Return the (X, Y) coordinate for the center point of the cell that contains the specified text.  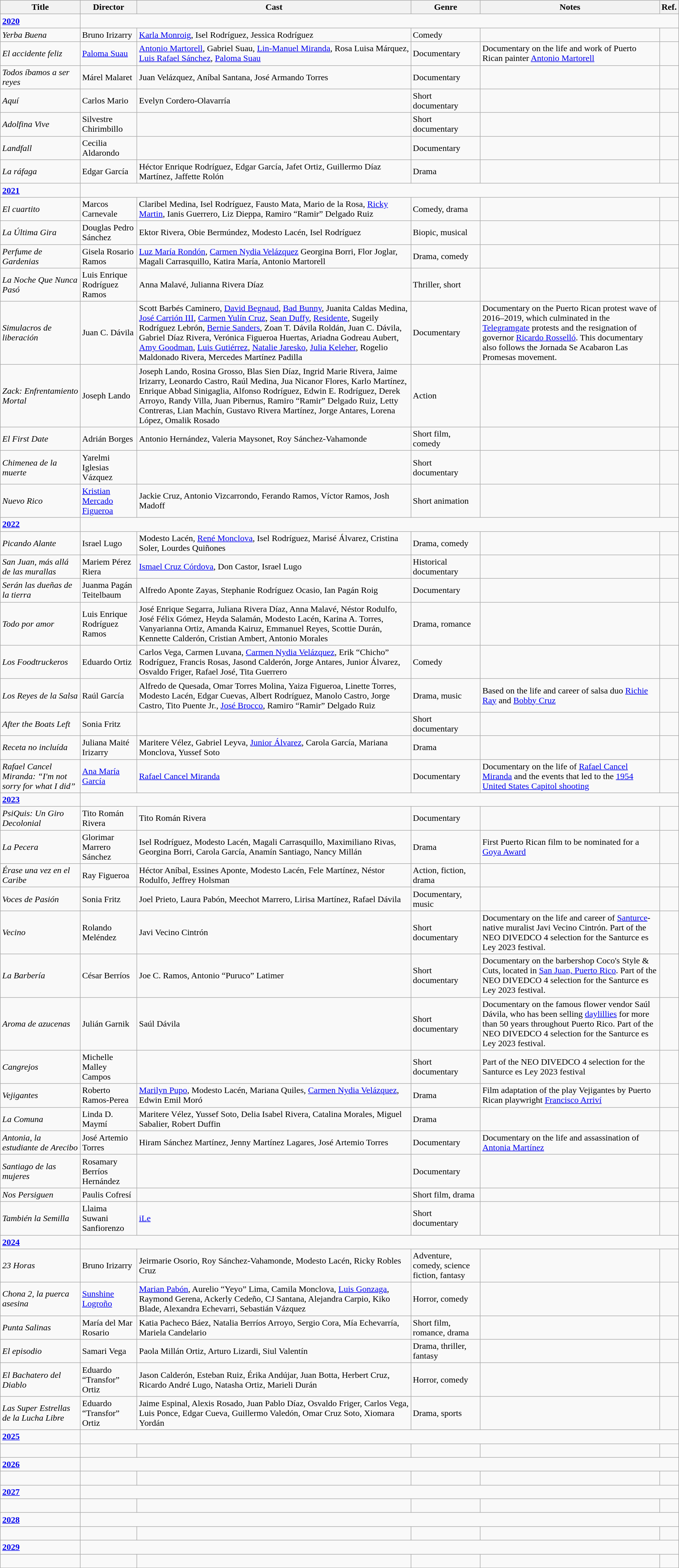
First Puerto Rican film to be nominated for a Goya Award (570, 847)
Documentary on the life of Rafael Cancel Miranda and the events that led to the 1954 United States Capitol shooting (570, 776)
Antonio Martorell, Gabriel Suau, Lin-Manuel Miranda, Rosa Luisa Márquez, Luis Rafael Sánchez, Paloma Suau (274, 54)
La ráfaga (40, 171)
El accidente feliz (40, 54)
Santiago de las mujeres (40, 1171)
Las Super Estrellas de la Lucha Libre (40, 1413)
Short animation (446, 501)
Yarelmi Iglesias Vázquez (109, 467)
Chona 2, la puerca asesina (40, 1299)
Todos íbamos a ser reyes (40, 77)
Jackie Cruz, Antonio Vizcarrondo, Ferando Ramos, Víctor Ramos, Josh Madoff (274, 501)
Marcos Carnevale (109, 209)
Based on the life and career of salsa duo Richie Ray and Bobby Cruz (570, 695)
Paloma Suau (109, 54)
Márel Malaret (109, 77)
Paulis Cofresí (109, 1195)
Jason Calderón, Esteban Ruiz, Érika Andújar, Juan Botta, Herbert Cruz, Ricardo André Lugo, Natasha Ortiz, Marieli Durán (274, 1380)
La Última Gira (40, 232)
Adrián Borges (109, 439)
Kristian Mercado Figueroa (109, 501)
Alfredo Aponte Zayas, Stephanie Rodríguez Ocasio, Ian Pagán Roig (274, 590)
Cecilia Aldarondo (109, 148)
Claribel Medina, Isel Rodríguez, Fausto Mata, Mario de la Rosa, Ricky Martin, Ianis Guerrero, Liz Dieppa, Ramiro “Ramir” Delgado Ruiz (274, 209)
Ismael Cruz Córdova, Don Castor, Israel Lugo (274, 567)
2028 (40, 1519)
Punta Salinas (40, 1327)
Title (40, 7)
Drama, music (446, 695)
After the Boats Left (40, 724)
Documentary on the life and work of Puerto Rican painter Antonio Martorell (570, 54)
Short film, drama (446, 1195)
José Artemio Torres (109, 1142)
Todo por amor (40, 623)
Cast (274, 7)
2023 (40, 800)
Los Foodtruckeros (40, 662)
Chimenea de la muerte (40, 467)
iLe (274, 1218)
Historical documentary (446, 567)
Short film, romance, drama (446, 1327)
Documentary, music (446, 899)
Rafael Cancel Miranda: “I'm not sorry for what I did” (40, 776)
PsiQuis: Un Giro Decolonial (40, 819)
Rafael Cancel Miranda (274, 776)
Silvestre Chirimbillo (109, 124)
Isel Rodríguez, Modesto Lacén, Magali Carrasquillo, Maximiliano Rivas, Georgina Borri, Carola García, Anamín Santiago, Nancy Millán (274, 847)
Maritere Vélez, Gabriel Leyva, Junior Álvarez, Carola García, Mariana Monclova, Yussef Soto (274, 748)
Joe C. Ramos, Antonio “Puruco” Latimer (274, 975)
Hiram Sánchez Martínez, Jenny Martínez Lagares, José Artemio Torres (274, 1142)
2026 (40, 1464)
Biopic, musical (446, 232)
Action (446, 396)
El episodio (40, 1351)
Modesto Lacén, René Monclova, Isel Rodríguez, Marisé Álvarez, Cristina Soler, Lourdes Quiñones (274, 543)
Director (109, 7)
Katia Pacheco Báez, Natalia Berríos Arroyo, Sergio Cora, Mía Echevarría, Mariela Candelario (274, 1327)
Israel Lugo (109, 543)
Ana María García (109, 776)
Gisela Rosario Ramos (109, 256)
La Barbería (40, 975)
Juliana Maité Irizarry (109, 748)
Joel Prieto, Laura Pabón, Meechot Marrero, Lirisa Martínez, Rafael Dávila (274, 899)
Samari Vega (109, 1351)
Antonio Hernández, Valeria Maysonet, Roy Sánchez-Vahamonde (274, 439)
Rosamary Berríos Hernández (109, 1171)
Douglas Pedro Sánchez (109, 232)
Rolando Meléndez (109, 933)
Érase una vez en el Caribe (40, 875)
Thriller, short (446, 285)
Saúl Dávila (274, 1024)
La Noche Que Nunca Pasó (40, 285)
El cuartito (40, 209)
Juan Velázquez, Aníbal Santana, José Armando Torres (274, 77)
El Bachatero del Diablo (40, 1380)
2024 (40, 1242)
Nos Persiguen (40, 1195)
Evelyn Cordero-Olavarría (274, 101)
2022 (40, 524)
Eduardo Ortiz (109, 662)
Marilyn Pupo, Modesto Lacén, Mariana Quiles, Carmen Nydia Velázquez, Edwin Emil Moró (274, 1095)
Raúl García (109, 695)
Notes (570, 7)
2025 (40, 1437)
Roberto Ramos-Perea (109, 1095)
23 Horas (40, 1266)
Landfall (40, 148)
El First Date (40, 439)
2020 (40, 21)
Jeirmarie Osorio, Roy Sánchez-Vahamonde, Modesto Lacén, Ricky Robles Cruz (274, 1266)
Michelle Malley Campos (109, 1067)
Glorimar Marrero Sánchez (109, 847)
Los Reyes de la Salsa (40, 695)
2027 (40, 1492)
Maritere Vélez, Yussef Soto, Delia Isabel Rivera, Catalina Morales, Miguel Sabalier, Robert Duffin (274, 1119)
Yerba Buena (40, 35)
Antonia, la estudiante de Arecibo (40, 1142)
Adolfina Vive (40, 124)
Karla Monroig, Isel Rodríguez, Jessica Rodríguez (274, 35)
Simulacros de liberación (40, 333)
Serán las dueñas de la tierra (40, 590)
César Berríos (109, 975)
Drama, thriller, fantasy (446, 1351)
Edgar García (109, 171)
La Comuna (40, 1119)
Sunshine Logroño (109, 1299)
Llaima Suwani Sanfiorenzo (109, 1218)
Vecino (40, 933)
Cangrejos (40, 1067)
2029 (40, 1547)
María del Mar Rosario (109, 1327)
Nuevo Rico (40, 501)
Genre (446, 7)
Juan C. Dávila (109, 333)
Ref. (669, 7)
Voces de Pasión (40, 899)
San Juan, más allá de las murallas (40, 567)
Receta no incluída (40, 748)
Paola Millán Ortiz, Arturo Lizardi, Siul Valentín (274, 1351)
Joseph Lando (109, 396)
Part of the NEO DIVEDCO 4 selection for the Santurce es Ley 2023 festival (570, 1067)
Perfume de Gardenias (40, 256)
La Pecera (40, 847)
Mariem Pérez Riera (109, 567)
Short film, comedy (446, 439)
2021 (40, 190)
Vejigantes (40, 1095)
Ektor Rivera, Obie Bermúndez, Modesto Lacén, Isel Rodríguez (274, 232)
Film adaptation of the play Vejigantes by Puerto Rican playwright Francisco Arriví (570, 1095)
Zack: Enfrentamiento Mortal (40, 396)
Anna Malavé, Julianna Rivera Díaz (274, 285)
Adventure, comedy, science fiction, fantasy (446, 1266)
Héctor Enrique Rodríguez, Edgar García, Jafet Ortiz, Guillermo Díaz Martínez, Jaffette Rolón (274, 171)
Ray Figueroa (109, 875)
Juanma Pagán Teitelbaum (109, 590)
Aroma de azucenas (40, 1024)
Drama, romance (446, 623)
Documentary on the life and assassination of Antonia Martínez (570, 1142)
Javi Vecino Cintrón (274, 933)
Comedy, drama (446, 209)
También la Semilla (40, 1218)
Linda D. Maymí (109, 1119)
Picando Alante (40, 543)
Héctor Aníbal, Essines Aponte, Modesto Lacén, Fele Martínez, Néstor Rodulfo, Jeffrey Holsman (274, 875)
Luz María Rondón, Carmen Nydia Velázquez Georgina Borri, Flor Joglar, Magali Carrasquillo, Katira María, Antonio Martorell (274, 256)
Carlos Mario (109, 101)
Drama, sports (446, 1413)
Julián Garnik (109, 1024)
Aquí (40, 101)
Action, fiction, drama (446, 875)
